Scan for the cell matching the given text and deliver its (x, y) coordinate at center. 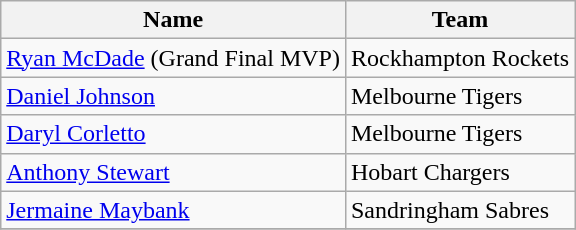
Jermaine Maybank (174, 210)
Ryan McDade (Grand Final MVP) (174, 58)
Daniel Johnson (174, 96)
Name (174, 20)
Team (460, 20)
Daryl Corletto (174, 134)
Anthony Stewart (174, 172)
Sandringham Sabres (460, 210)
Rockhampton Rockets (460, 58)
Hobart Chargers (460, 172)
